Capture the cell that displays the provided text and extract its (x, y) central coordinate. 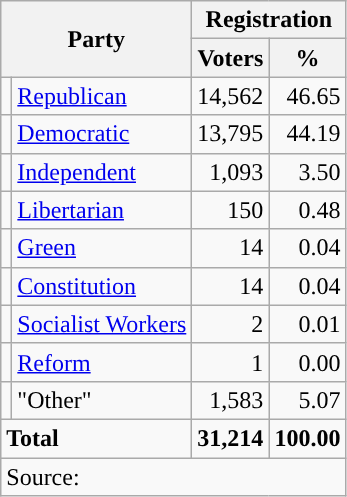
1,583 (230, 400)
Registration (269, 20)
Independent (102, 172)
% (308, 58)
"Other" (102, 400)
Libertarian (102, 210)
2 (230, 324)
Total (96, 438)
14,562 (230, 96)
Green (102, 248)
Republican (102, 96)
100.00 (308, 438)
3.50 (308, 172)
Democratic (102, 134)
0.00 (308, 362)
1,093 (230, 172)
Constitution (102, 286)
Source: (174, 477)
Party (96, 39)
Socialist Workers (102, 324)
46.65 (308, 96)
5.07 (308, 400)
0.48 (308, 210)
31,214 (230, 438)
0.01 (308, 324)
44.19 (308, 134)
1 (230, 362)
150 (230, 210)
Reform (102, 362)
Voters (230, 58)
13,795 (230, 134)
